Detect which cell encompasses the target text, then output its [X, Y] center coordinate. 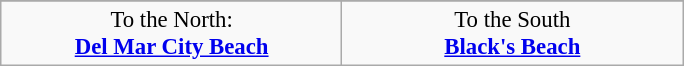
To the SouthBlack's Beach [512, 34]
To the North:Del Mar City Beach [172, 34]
